Find where the given text appears and provide that cell's center as [x, y] coordinate. 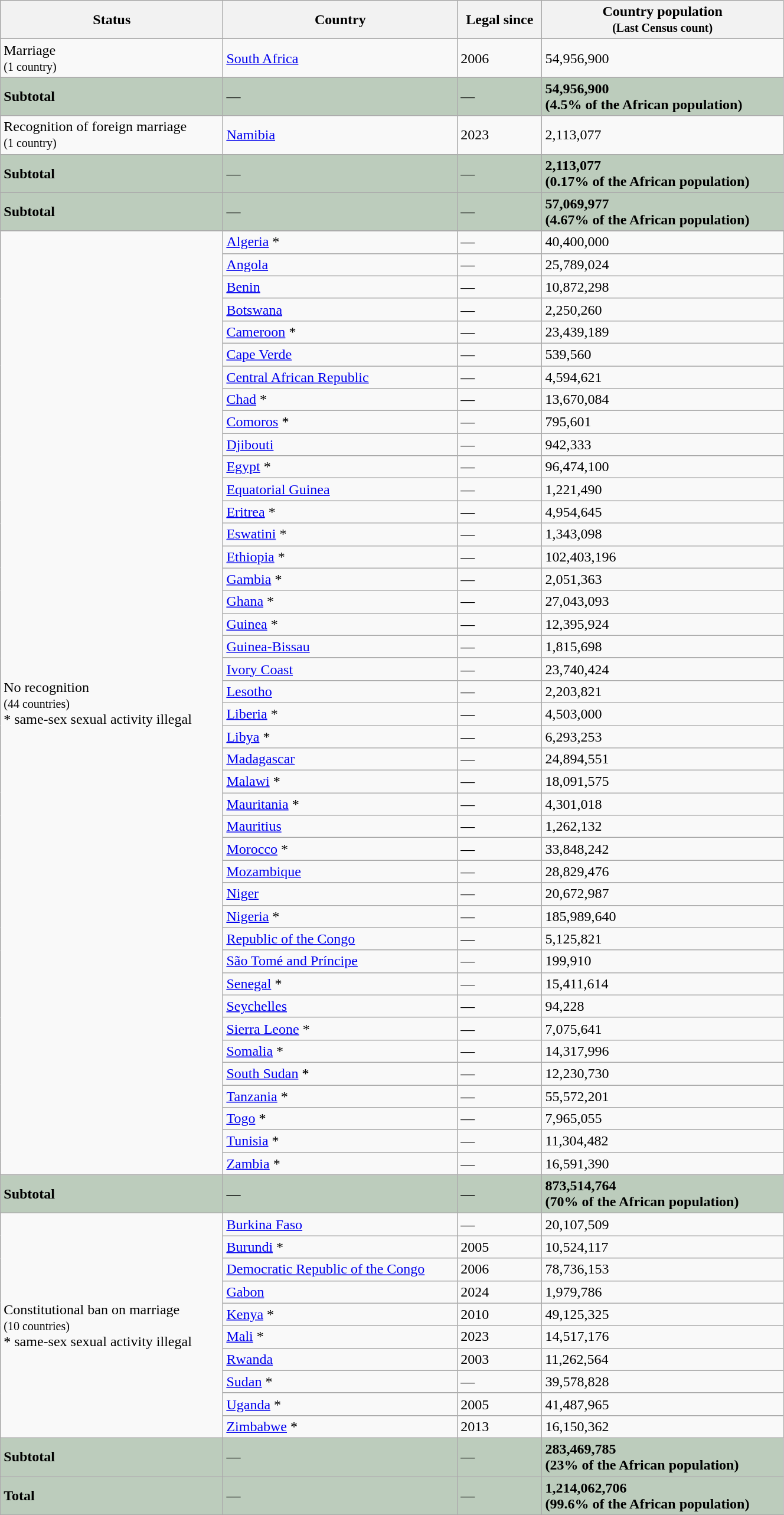
Madagascar [340, 759]
Togo * [340, 1119]
Libya * [340, 736]
27,043,093 [662, 602]
Sierra Leone * [340, 1028]
Guinea-Bissau [340, 647]
South Sudan * [340, 1073]
São Tomé and Príncipe [340, 961]
40,400,000 [662, 242]
2024 [499, 1292]
283,469,785(23% of the African population) [662, 1457]
Republic of the Congo [340, 939]
2,113,077 (0.17% of the African population) [662, 174]
Chad * [340, 400]
Senegal * [340, 984]
4,594,621 [662, 377]
78,736,153 [662, 1269]
Benin [340, 287]
25,789,024 [662, 265]
Malawi * [340, 782]
24,894,551 [662, 759]
Ethiopia * [340, 557]
54,956,900 (4.5% of the African population) [662, 97]
94,228 [662, 1006]
Mauritius [340, 827]
14,317,996 [662, 1051]
54,956,900 [662, 58]
Mozambique [340, 871]
795,601 [662, 422]
942,333 [662, 445]
Constitutional ban on marriage (10 countries)* same-sex sexual activity illegal [112, 1326]
Algeria * [340, 242]
Status [112, 20]
Total [112, 1495]
2013 [499, 1426]
Egypt * [340, 467]
2,113,077 [662, 135]
Democratic Republic of the Congo [340, 1269]
96,474,100 [662, 467]
6,293,253 [662, 736]
16,150,362 [662, 1426]
20,672,987 [662, 894]
Sudan * [340, 1382]
2010 [499, 1314]
Gabon [340, 1292]
Rwanda [340, 1359]
Seychelles [340, 1006]
4,503,000 [662, 714]
Central African Republic [340, 377]
7,075,641 [662, 1028]
Lesotho [340, 691]
Mauritania * [340, 804]
Comoros * [340, 422]
Ghana * [340, 602]
Liberia * [340, 714]
28,829,476 [662, 871]
39,578,828 [662, 1382]
2,203,821 [662, 691]
Uganda * [340, 1404]
Angola [340, 265]
1,221,490 [662, 489]
41,487,965 [662, 1404]
Eswatini * [340, 534]
55,572,201 [662, 1096]
Morocco * [340, 849]
Tanzania * [340, 1096]
18,091,575 [662, 782]
23,740,424 [662, 669]
13,670,084 [662, 400]
14,517,176 [662, 1337]
20,107,509 [662, 1225]
Namibia [340, 135]
Tunisia * [340, 1141]
185,989,640 [662, 916]
Botswana [340, 309]
199,910 [662, 961]
1,262,132 [662, 827]
Guinea * [340, 624]
Mali * [340, 1337]
Djibouti [340, 445]
2003 [499, 1359]
Country population(Last Census count) [662, 20]
Somalia * [340, 1051]
Recognition of foreign marriage (1 country) [112, 135]
57,069,977 (4.67% of the African population) [662, 211]
7,965,055 [662, 1119]
539,560 [662, 354]
Burkina Faso [340, 1225]
Marriage (1 country) [112, 58]
102,403,196 [662, 557]
16,591,390 [662, 1164]
33,848,242 [662, 849]
1,214,062,706(99.6% of the African population) [662, 1495]
12,395,924 [662, 624]
873,514,764(70% of the African population) [662, 1194]
Country [340, 20]
No recognition (44 countries)* same-sex sexual activity illegal [112, 703]
10,872,298 [662, 287]
Cape Verde [340, 354]
15,411,614 [662, 984]
Cameroon * [340, 332]
Gambia * [340, 579]
Legal since [499, 20]
12,230,730 [662, 1073]
10,524,117 [662, 1247]
2,051,363 [662, 579]
2,250,260 [662, 309]
Burundi * [340, 1247]
4,301,018 [662, 804]
23,439,189 [662, 332]
Zimbabwe * [340, 1426]
Niger [340, 894]
Eritrea * [340, 512]
1,815,698 [662, 647]
5,125,821 [662, 939]
Nigeria * [340, 916]
South Africa [340, 58]
11,304,482 [662, 1141]
49,125,325 [662, 1314]
Zambia * [340, 1164]
4,954,645 [662, 512]
1,343,098 [662, 534]
11,262,564 [662, 1359]
Kenya * [340, 1314]
Equatorial Guinea [340, 489]
1,979,786 [662, 1292]
Ivory Coast [340, 669]
